From the cell containing the given text, extract its center point as [X, Y] coordinate. 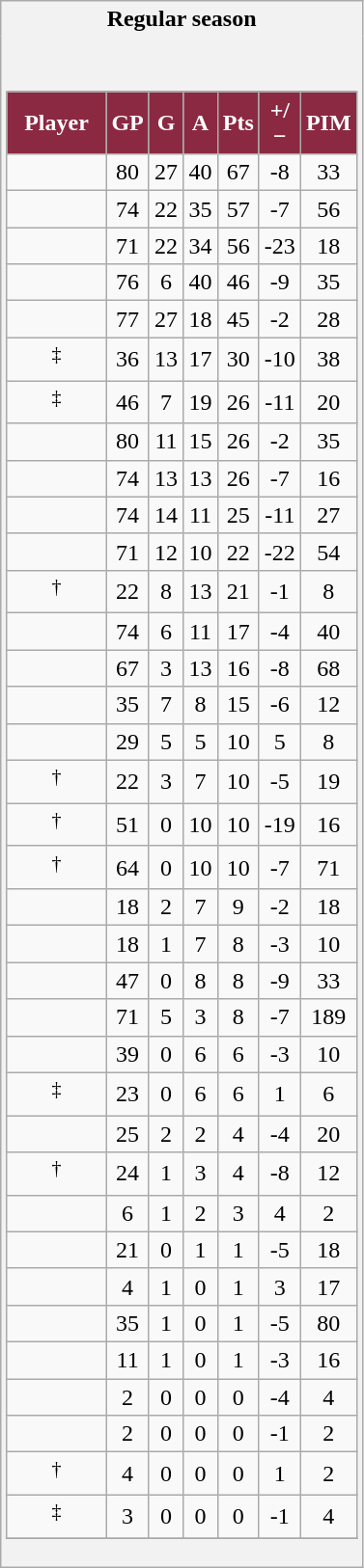
-22 [280, 552]
G [166, 123]
-19 [280, 825]
64 [127, 868]
45 [238, 319]
68 [328, 668]
Regular season [182, 19]
38 [328, 359]
39 [127, 1054]
-23 [280, 246]
76 [127, 283]
36 [127, 359]
77 [127, 319]
14 [166, 515]
A [201, 123]
47 [127, 981]
GP [127, 123]
Pts [238, 123]
57 [238, 209]
9 [238, 907]
54 [328, 552]
28 [328, 319]
189 [328, 1017]
51 [127, 825]
29 [127, 742]
23 [127, 1094]
30 [238, 359]
Player [56, 123]
-6 [280, 705]
34 [201, 246]
-10 [280, 359]
24 [127, 1175]
+/− [280, 123]
PIM [328, 123]
